Locate the cell with the specified text and output its (X, Y) center coordinate. 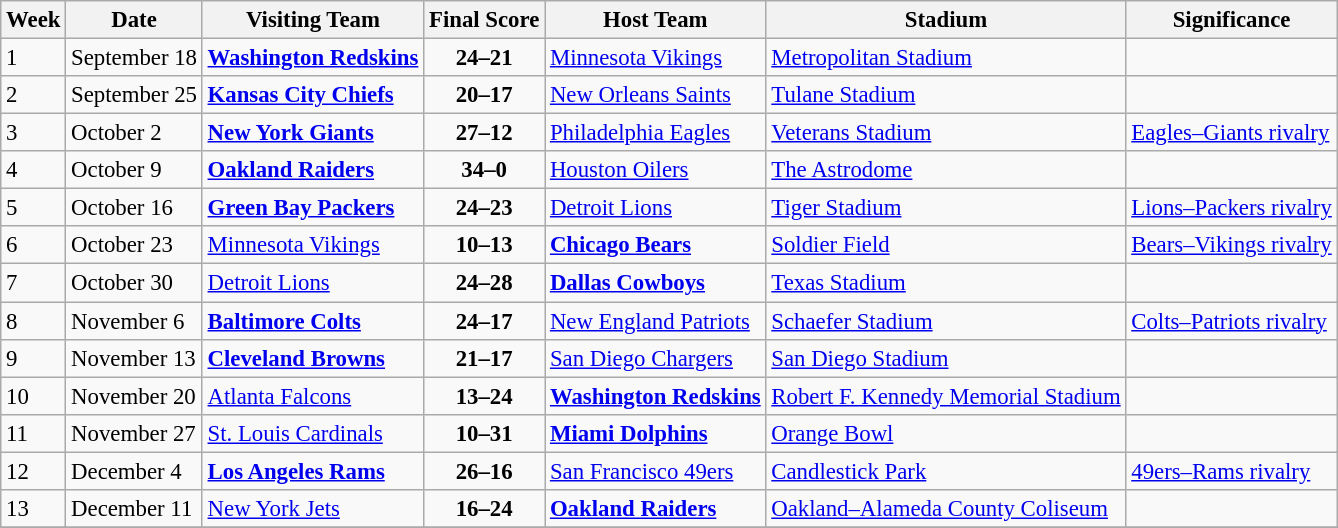
Green Bay Packers (312, 208)
September 25 (134, 95)
13 (34, 509)
San Diego Chargers (656, 358)
3 (34, 133)
October 2 (134, 133)
Week (34, 20)
New York Jets (312, 509)
December 4 (134, 471)
October 30 (134, 283)
Final Score (484, 20)
New England Patriots (656, 321)
Visiting Team (312, 20)
Date (134, 20)
10–31 (484, 433)
Schaefer Stadium (946, 321)
6 (34, 245)
September 18 (134, 58)
Kansas City Chiefs (312, 95)
7 (34, 283)
1 (34, 58)
Colts–Patriots rivalry (1232, 321)
November 27 (134, 433)
10–13 (484, 245)
Lions–Packers rivalry (1232, 208)
Atlanta Falcons (312, 396)
13–24 (484, 396)
Candlestick Park (946, 471)
San Diego Stadium (946, 358)
Baltimore Colts (312, 321)
9 (34, 358)
24–21 (484, 58)
27–12 (484, 133)
26–16 (484, 471)
Veterans Stadium (946, 133)
Tiger Stadium (946, 208)
Significance (1232, 20)
Eagles–Giants rivalry (1232, 133)
21–17 (484, 358)
Cleveland Browns (312, 358)
Metropolitan Stadium (946, 58)
Soldier Field (946, 245)
5 (34, 208)
Host Team (656, 20)
St. Louis Cardinals (312, 433)
October 9 (134, 170)
2 (34, 95)
November 6 (134, 321)
November 20 (134, 396)
October 16 (134, 208)
4 (34, 170)
Dallas Cowboys (656, 283)
Oakland–Alameda County Coliseum (946, 509)
San Francisco 49ers (656, 471)
New Orleans Saints (656, 95)
8 (34, 321)
New York Giants (312, 133)
November 13 (134, 358)
12 (34, 471)
The Astrodome (946, 170)
Los Angeles Rams (312, 471)
24–23 (484, 208)
December 11 (134, 509)
Tulane Stadium (946, 95)
Texas Stadium (946, 283)
24–28 (484, 283)
16–24 (484, 509)
Robert F. Kennedy Memorial Stadium (946, 396)
20–17 (484, 95)
10 (34, 396)
11 (34, 433)
Chicago Bears (656, 245)
24–17 (484, 321)
Houston Oilers (656, 170)
49ers–Rams rivalry (1232, 471)
Philadelphia Eagles (656, 133)
October 23 (134, 245)
Bears–Vikings rivalry (1232, 245)
Orange Bowl (946, 433)
Stadium (946, 20)
34–0 (484, 170)
Miami Dolphins (656, 433)
